Locate the cell with the specified text and output its (x, y) center coordinate. 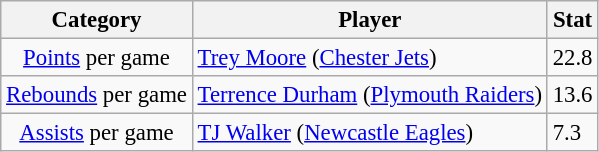
7.3 (572, 133)
Rebounds per game (97, 95)
Category (97, 20)
Assists per game (97, 133)
Player (370, 20)
TJ Walker (Newcastle Eagles) (370, 133)
22.8 (572, 58)
13.6 (572, 95)
Trey Moore (Chester Jets) (370, 58)
Terrence Durham (Plymouth Raiders) (370, 95)
Points per game (97, 58)
Stat (572, 20)
